For the text-containing cell, return its midpoint in [X, Y] coordinate format. 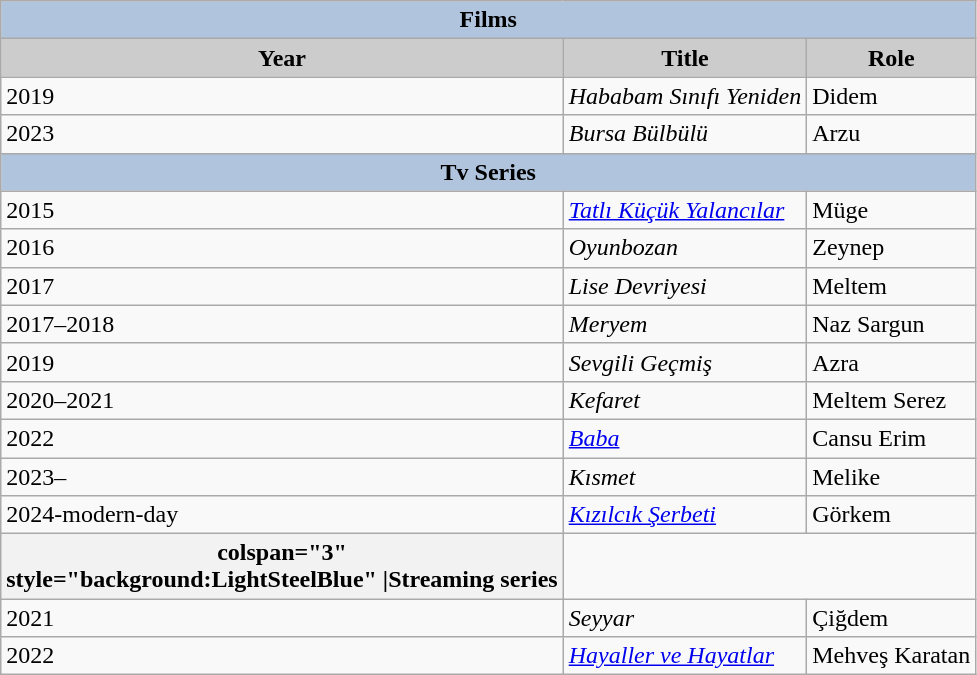
Müge [892, 210]
Kısmet [685, 477]
Bursa Bülbülü [685, 134]
Films [488, 20]
Oyunbozan [685, 248]
Cansu Erim [892, 438]
Hayaller ve Hayatlar [685, 656]
2017–2018 [282, 324]
Hababam Sınıfı Yeniden [685, 96]
2023– [282, 477]
Title [685, 58]
Naz Sargun [892, 324]
Arzu [892, 134]
Meltem [892, 286]
Kefaret [685, 400]
Kızılcık Şerbeti [685, 515]
2016 [282, 248]
Meryem [685, 324]
Çiğdem [892, 618]
Meltem Serez [892, 400]
Azra [892, 362]
2017 [282, 286]
Didem [892, 96]
Baba [685, 438]
colspan="3"style="background:LightSteelBlue" |Streaming series [282, 566]
Zeynep [892, 248]
Görkem [892, 515]
2023 [282, 134]
Lise Devriyesi [685, 286]
Melike [892, 477]
Seyyar [685, 618]
2015 [282, 210]
Year [282, 58]
Sevgili Geçmiş [685, 362]
Mehveş Karatan [892, 656]
Tatlı Küçük Yalancılar [685, 210]
2024-modern-day [282, 515]
2021 [282, 618]
2020–2021 [282, 400]
Tv Series [488, 172]
Role [892, 58]
